Extract the (X, Y) coordinate from the center of the cell holding the provided text.  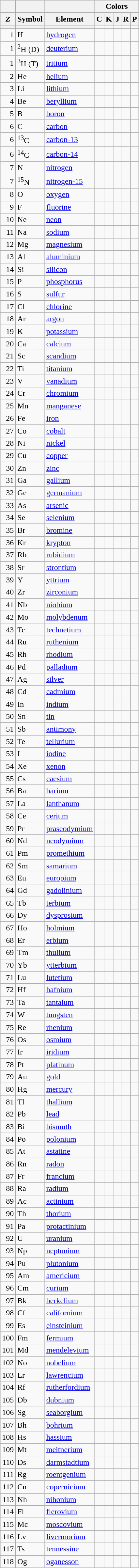
40 (8, 592)
10 (8, 219)
zirconium (69, 592)
U (30, 1238)
Rf (30, 1387)
33 (8, 505)
39 (8, 580)
17 (8, 307)
sulfur (69, 294)
109 (8, 1449)
mercury (69, 1089)
29 (8, 455)
W (30, 1015)
15N (30, 182)
thorium (69, 1213)
lawrencium (69, 1375)
astatine (69, 1151)
Nh (30, 1499)
protactinium (69, 1226)
copernicium (69, 1487)
106 (8, 1412)
Er (30, 940)
flerovium (69, 1512)
gold (69, 1077)
Hs (30, 1437)
hydrogen (69, 35)
Zr (30, 592)
64 (8, 891)
13C (30, 140)
Bi (30, 1127)
28 (8, 443)
Ru (30, 642)
Sg (30, 1412)
Tb (30, 903)
86 (8, 1164)
66 (8, 915)
111 (8, 1475)
Nb (30, 605)
Pm (30, 853)
dysprosium (69, 915)
rhenium (69, 1027)
Br (30, 530)
103 (8, 1375)
74 (8, 1015)
vanadium (69, 381)
francium (69, 1176)
110 (8, 1462)
Ni (30, 443)
52 (8, 741)
97 (8, 1301)
Rn (30, 1164)
Ca (30, 344)
91 (8, 1226)
gadolinium (69, 891)
Sb (30, 729)
dubnium (69, 1400)
27 (8, 431)
radium (69, 1189)
Ba (30, 791)
Nd (30, 841)
selenium (69, 518)
J (117, 19)
Colors (117, 7)
Ho (30, 928)
einsteinium (69, 1325)
45 (8, 654)
Ta (30, 1002)
livermorium (69, 1537)
cadmium (69, 692)
barium (69, 791)
Fe (30, 418)
Sr (30, 567)
105 (8, 1400)
niobium (69, 605)
Fm (30, 1338)
22 (8, 369)
85 (8, 1151)
calcium (69, 344)
Tl (30, 1102)
manganese (69, 406)
78 (8, 1065)
I (30, 754)
Ds (30, 1462)
5 (8, 114)
82 (8, 1114)
hafnium (69, 990)
uranium (69, 1238)
osmium (69, 1039)
Cr (30, 393)
tungsten (69, 1015)
Sm (30, 866)
Ne (30, 219)
59 (8, 828)
Th (30, 1213)
Rb (30, 555)
26 (8, 418)
nobelium (69, 1363)
titanium (69, 369)
77 (8, 1052)
Ga (30, 481)
actinium (69, 1201)
72 (8, 990)
cobalt (69, 431)
49 (8, 704)
helium (69, 76)
promethium (69, 853)
Lr (30, 1375)
116 (8, 1537)
tritium (69, 63)
silicon (69, 269)
aluminium (69, 257)
scandium (69, 356)
samarium (69, 866)
molybdenum (69, 617)
At (30, 1151)
Kr (30, 543)
92 (8, 1238)
Ce (30, 816)
Hf (30, 990)
89 (8, 1201)
oganesson (69, 1561)
krypton (69, 543)
Lv (30, 1537)
platinum (69, 1065)
101 (8, 1350)
16 (8, 294)
108 (8, 1437)
81 (8, 1102)
palladium (69, 667)
Ir (30, 1052)
O (30, 195)
Po (30, 1139)
69 (8, 953)
neptunium (69, 1251)
65 (8, 903)
102 (8, 1363)
14C (30, 154)
Se (30, 518)
Eu (30, 878)
Am (30, 1276)
9 (8, 207)
Mc (30, 1524)
carbon-13 (69, 140)
53 (8, 754)
42 (8, 617)
Np (30, 1251)
oxygen (69, 195)
F (30, 207)
Yb (30, 965)
Element (69, 19)
3 (8, 89)
115 (8, 1524)
polonium (69, 1139)
100 (8, 1338)
Li (30, 89)
Pa (30, 1226)
Co (30, 431)
tellurium (69, 741)
76 (8, 1039)
lead (69, 1114)
neon (69, 219)
iodine (69, 754)
Dy (30, 915)
71 (8, 977)
rhodium (69, 654)
Lu (30, 977)
Ge (30, 493)
68 (8, 940)
93 (8, 1251)
34 (8, 518)
strontium (69, 567)
Ra (30, 1189)
He (30, 76)
54 (8, 766)
iridium (69, 1052)
fermium (69, 1338)
35 (8, 530)
12 (8, 244)
62 (8, 866)
87 (8, 1176)
bromine (69, 530)
hassium (69, 1437)
La (30, 803)
Fr (30, 1176)
europium (69, 878)
Si (30, 269)
70 (8, 965)
B (30, 114)
tantalum (69, 1002)
113 (8, 1499)
36 (8, 543)
silver (69, 679)
60 (8, 841)
roentgenium (69, 1475)
47 (8, 679)
4 (8, 101)
nitrogen-15 (69, 182)
moscovium (69, 1524)
Ag (30, 679)
Re (30, 1027)
Mn (30, 406)
lithium (69, 89)
Og (30, 1561)
Symbol (30, 19)
Cl (30, 307)
Rh (30, 654)
50 (8, 717)
32 (8, 493)
55 (8, 779)
technetium (69, 629)
104 (8, 1387)
tin (69, 717)
48 (8, 692)
15 (8, 282)
80 (8, 1089)
63 (8, 878)
seaborgium (69, 1412)
As (30, 505)
terbium (69, 903)
41 (8, 605)
Mg (30, 244)
Sn (30, 717)
Os (30, 1039)
Cn (30, 1487)
107 (8, 1425)
Xe (30, 766)
Pd (30, 667)
Be (30, 101)
18 (8, 319)
2 (8, 76)
berkelium (69, 1301)
Ac (30, 1201)
californium (69, 1313)
tennessine (69, 1549)
yttrium (69, 580)
19 (8, 331)
3H (T) (30, 63)
nihonium (69, 1499)
magnesium (69, 244)
Sc (30, 356)
Cm (30, 1288)
carbon (69, 126)
deuterium (69, 48)
curium (69, 1288)
cerium (69, 816)
Mt (30, 1449)
potassium (69, 331)
rubidium (69, 555)
Bk (30, 1301)
Cs (30, 779)
zinc (69, 468)
radon (69, 1164)
118 (8, 1561)
phosphorus (69, 282)
51 (8, 729)
mendelevium (69, 1350)
24 (8, 393)
carbon-14 (69, 154)
chromium (69, 393)
23 (8, 381)
14 (8, 269)
Es (30, 1325)
67 (8, 928)
98 (8, 1313)
21 (8, 356)
73 (8, 1002)
20 (8, 344)
Pu (30, 1263)
rutherfordium (69, 1387)
83 (8, 1127)
caesium (69, 779)
Bh (30, 1425)
79 (8, 1077)
boron (69, 114)
copper (69, 455)
13 (8, 257)
beryllium (69, 101)
lanthanum (69, 803)
Hg (30, 1089)
sodium (69, 232)
meitnerium (69, 1449)
117 (8, 1549)
31 (8, 481)
lutetium (69, 977)
Z (8, 19)
Ar (30, 319)
112 (8, 1487)
114 (8, 1512)
Cf (30, 1313)
61 (8, 853)
38 (8, 567)
75 (8, 1027)
Pb (30, 1114)
43 (8, 629)
58 (8, 816)
gallium (69, 481)
Ti (30, 369)
2H (D) (30, 48)
Tc (30, 629)
Cu (30, 455)
99 (8, 1325)
Al (30, 257)
plutonium (69, 1263)
In (30, 704)
95 (8, 1276)
57 (8, 803)
antimony (69, 729)
germanium (69, 493)
nitrogen (69, 168)
holmium (69, 928)
37 (8, 555)
Zn (30, 468)
Pr (30, 828)
xenon (69, 766)
56 (8, 791)
thallium (69, 1102)
Tm (30, 953)
ytterbium (69, 965)
88 (8, 1189)
H (30, 35)
bohrium (69, 1425)
ruthenium (69, 642)
Db (30, 1400)
96 (8, 1288)
praseodymium (69, 828)
V (30, 381)
Na (30, 232)
Mo (30, 617)
americium (69, 1276)
chlorine (69, 307)
25 (8, 406)
erbium (69, 940)
argon (69, 319)
8 (8, 195)
nickel (69, 443)
94 (8, 1263)
iron (69, 418)
Gd (30, 891)
Md (30, 1350)
thulium (69, 953)
Au (30, 1077)
N (30, 168)
Pt (30, 1065)
fluorine (69, 207)
90 (8, 1213)
arsenic (69, 505)
S (30, 294)
Rg (30, 1475)
Ts (30, 1549)
Fl (30, 1512)
bismuth (69, 1127)
30 (8, 468)
44 (8, 642)
darmstadtium (69, 1462)
84 (8, 1139)
Y (30, 580)
Cd (30, 692)
11 (8, 232)
indium (69, 704)
46 (8, 667)
neodymium (69, 841)
R (126, 19)
No (30, 1363)
Te (30, 741)
